Provide the [x, y] coordinate of the cell's center where the given text is located.  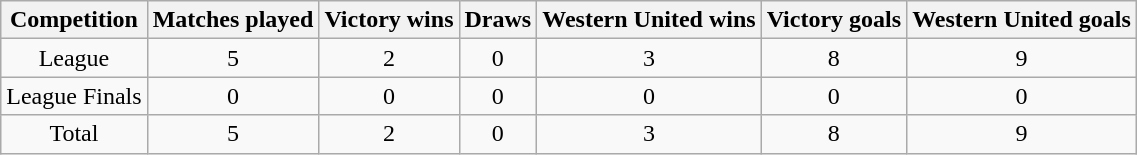
Victory wins [389, 20]
Total [74, 134]
Competition [74, 20]
Western United goals [1022, 20]
League Finals [74, 96]
Matches played [233, 20]
Western United wins [649, 20]
Draws [498, 20]
League [74, 58]
Victory goals [834, 20]
